Scan for the cell matching the given text and deliver its (X, Y) coordinate at center. 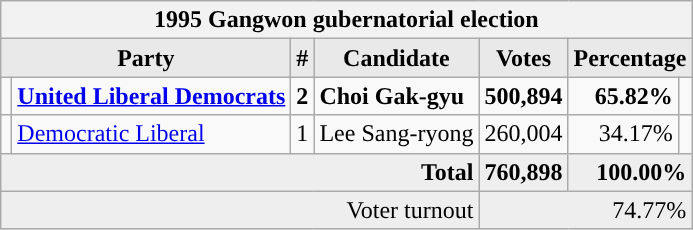
1995 Gangwon gubernatorial election (346, 20)
100.00% (630, 172)
Percentage (630, 58)
Candidate (396, 58)
Party (146, 58)
2 (302, 96)
760,898 (524, 172)
Choi Gak-gyu (396, 96)
500,894 (524, 96)
34.17% (623, 134)
Democratic Liberal (152, 134)
United Liberal Democrats (152, 96)
260,004 (524, 134)
65.82% (623, 96)
Votes (524, 58)
# (302, 58)
1 (302, 134)
74.77% (586, 210)
Total (240, 172)
Lee Sang-ryong (396, 134)
Voter turnout (240, 210)
